For the text-containing cell, return its midpoint in (x, y) coordinate format. 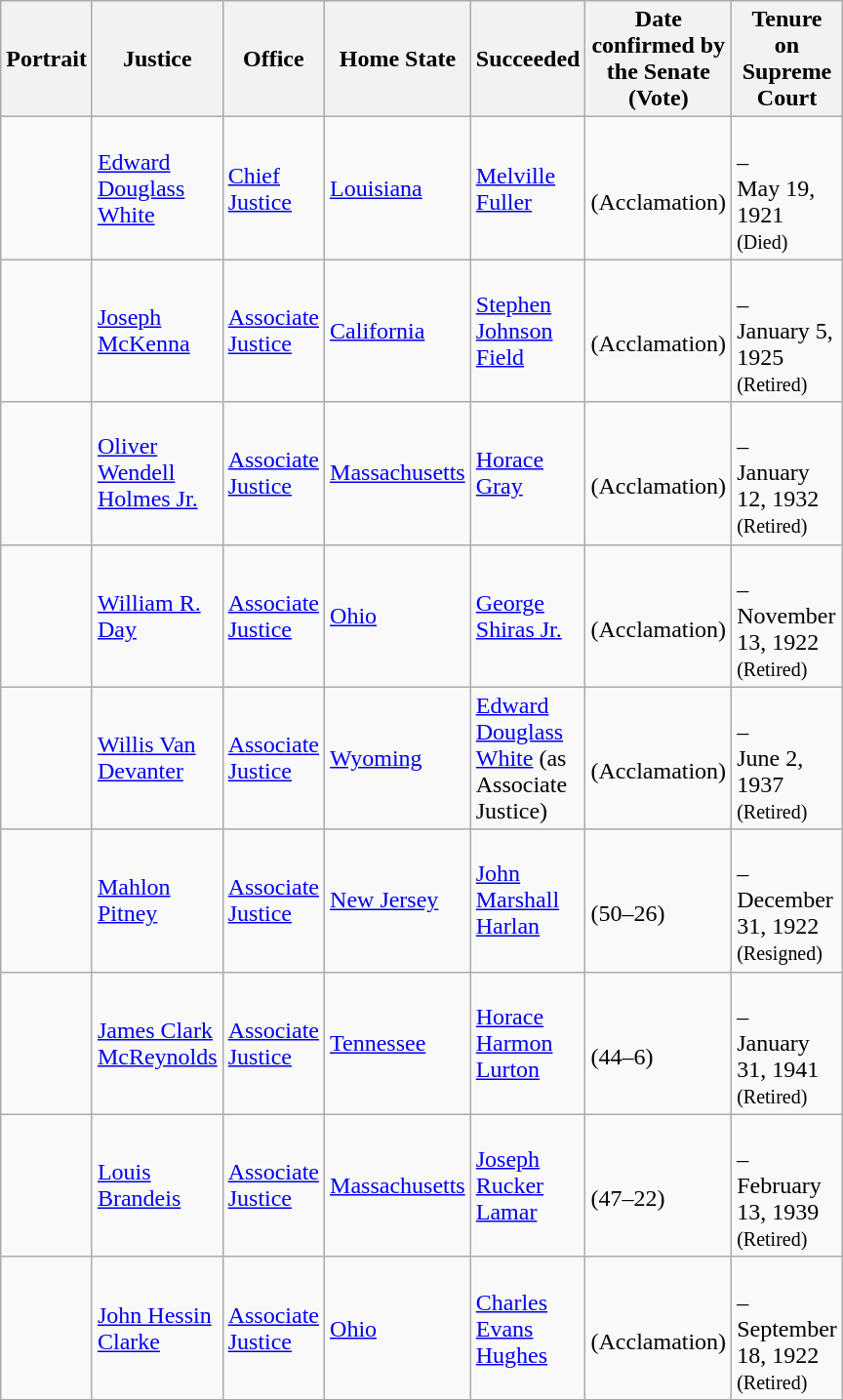
Joseph McKenna (157, 331)
Mahlon Pitney (157, 900)
Horace Harmon Lurton (528, 1043)
–February 13, 1939(Retired) (787, 1185)
Tennessee (398, 1043)
–June 2, 1937(Retired) (787, 758)
John Marshall Harlan (528, 900)
Portrait (47, 59)
Louis Brandeis (157, 1185)
–September 18, 1922(Retired) (787, 1328)
Edward Douglass White (as Associate Justice) (528, 758)
–December 31, 1922(Resigned) (787, 900)
Stephen Johnson Field (528, 331)
(44–6) (659, 1043)
Tenure on Supreme Court (787, 59)
Willis Van Devanter (157, 758)
William R. Day (157, 616)
Justice (157, 59)
James Clark McReynolds (157, 1043)
–May 19, 1921(Died) (787, 188)
Wyoming (398, 758)
Melville Fuller (528, 188)
John Hessin Clarke (157, 1328)
California (398, 331)
George Shiras Jr. (528, 616)
Date confirmed by the Senate(Vote) (659, 59)
–January 12, 1932(Retired) (787, 473)
Louisiana (398, 188)
Home State (398, 59)
Chief Justice (273, 188)
Office (273, 59)
Succeeded (528, 59)
Oliver Wendell Holmes Jr. (157, 473)
Joseph Rucker Lamar (528, 1185)
(50–26) (659, 900)
Edward Douglass White (157, 188)
–November 13, 1922(Retired) (787, 616)
(47–22) (659, 1185)
Horace Gray (528, 473)
New Jersey (398, 900)
Charles Evans Hughes (528, 1328)
–January 31, 1941(Retired) (787, 1043)
–January 5, 1925(Retired) (787, 331)
